For the text-containing cell, return its midpoint in [X, Y] coordinate format. 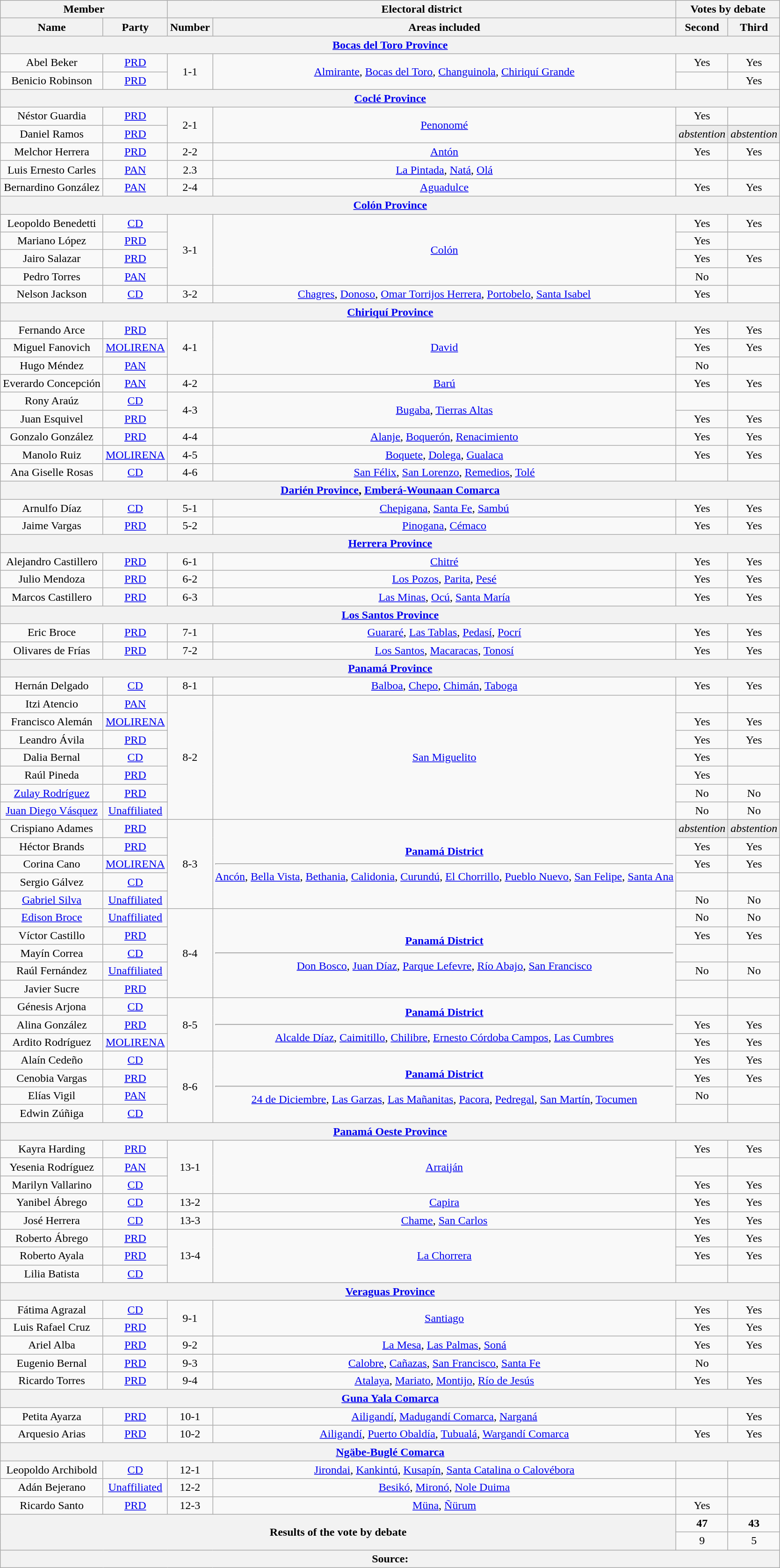
Guna Yala Comarca [390, 1399]
David [444, 348]
San Miguelito [444, 757]
9-3 [190, 1363]
Ariel Alba [52, 1345]
Rony Araúz [52, 401]
2.3 [190, 169]
Luis Rafael Cruz [52, 1327]
9-4 [190, 1381]
Génesis Arjona [52, 1006]
Jairo Salazar [52, 259]
Aguadulce [444, 187]
4-2 [190, 383]
Alaín Cedeño [52, 1060]
Alina González [52, 1024]
Corina Cano [52, 864]
Nelson Jackson [52, 294]
Yesenia Rodríguez [52, 1167]
4-4 [190, 437]
Chagres, Donoso, Omar Torrijos Herrera, Portobelo, Santa Isabel [444, 294]
Mariano López [52, 241]
10-1 [190, 1416]
Leopoldo Archibold [52, 1470]
Itzi Atencio [52, 704]
8-1 [190, 686]
10-2 [190, 1434]
8-3 [190, 864]
2-2 [190, 152]
Source: [390, 1559]
Petita Ayarza [52, 1416]
Panamá DistrictDon Bosco, Juan Díaz, Parque Lefevre, Río Abajo, San Francisco [444, 953]
Panamá District24 de Diciembre, Las Garzas, Las Mañanitas, Pacora, Pedregal, San Martín, Tocumen [444, 1087]
47 [702, 1523]
Besikó, Mironó, Nole Duima [444, 1488]
Results of the vote by debate [339, 1532]
5-1 [190, 508]
3-2 [190, 294]
Pinogana, Cémaco [444, 526]
Los Santos, Macaracas, Tonosí [444, 650]
7-2 [190, 650]
Atalaya, Mariato, Montijo, Río de Jesús [444, 1381]
Number [190, 27]
4-6 [190, 472]
Bugaba, Tierras Altas [444, 410]
Las Minas, Ocú, Santa María [444, 597]
Edwin Zúñiga [52, 1114]
8-4 [190, 953]
Name [52, 27]
Third [754, 27]
Adán Bejerano [52, 1488]
San Félix, San Lorenzo, Remedios, Tolé [444, 472]
8-5 [190, 1024]
6-1 [190, 562]
Eric Broce [52, 633]
Arnulfo Díaz [52, 508]
Víctor Castillo [52, 935]
Néstor Guardia [52, 116]
13-4 [190, 1256]
12-3 [190, 1505]
Second [702, 27]
2-1 [190, 125]
Electoral district [422, 9]
13-1 [190, 1167]
Arraiján [444, 1167]
Daniel Ramos [52, 134]
Votes by debate [728, 9]
Roberto Ábrego [52, 1238]
Ailigandí, Madugandí Comarca, Narganá [444, 1416]
4-5 [190, 454]
Panamá Province [390, 668]
Sergio Gálvez [52, 882]
Marcos Castillero [52, 597]
Abel Beker [52, 63]
Eugenio Bernal [52, 1363]
Miguel Fanovich [52, 348]
Herrera Province [390, 544]
Ardito Rodríguez [52, 1042]
2-4 [190, 187]
Dalia Bernal [52, 757]
Veraguas Province [390, 1291]
Kayra Harding [52, 1149]
Chame, San Carlos [444, 1220]
Leandro Ávila [52, 739]
Francisco Alemán [52, 722]
1-1 [190, 72]
9-1 [190, 1318]
Ngäbe-Buglé Comarca [390, 1452]
6-2 [190, 579]
Lilia Batista [52, 1274]
Fátima Agrazal [52, 1309]
Chitré [444, 562]
Penonomé [444, 125]
Everardo Concepción [52, 383]
Jirondai, Kankintú, Kusapín, Santa Catalina o Calovébora [444, 1470]
Barú [444, 383]
Colón Province [390, 205]
Luis Ernesto Carles [52, 169]
Colón [444, 250]
Bocas del Toro Province [390, 45]
Los Pozos, Parita, Pesé [444, 579]
Mayín Correa [52, 953]
Cenobia Vargas [52, 1078]
Chiriquí Province [390, 312]
Party [135, 27]
43 [754, 1523]
13-3 [190, 1220]
12-1 [190, 1470]
Héctor Brands [52, 846]
9-2 [190, 1345]
4-1 [190, 348]
Arquesio Arias [52, 1434]
4-3 [190, 410]
12-2 [190, 1488]
Calobre, Cañazas, San Francisco, Santa Fe [444, 1363]
Gonzalo González [52, 437]
Alanje, Boquerón, Renacimiento [444, 437]
Crispiano Adames [52, 829]
Panamá DistrictAncón, Bella Vista, Bethania, Calidonia, Curundú, El Chorrillo, Pueblo Nuevo, San Felipe, Santa Ana [444, 864]
Hugo Méndez [52, 365]
Chepigana, Santa Fe, Sambú [444, 508]
Darién Province, Emberá-Wounaan Comarca [390, 490]
Fernando Arce [52, 330]
Elías Vigil [52, 1096]
Panamá DistrictAlcalde Díaz, Caimitillo, Chilibre, Ernesto Córdoba Campos, Las Cumbres [444, 1024]
Balboa, Chepo, Chimán, Taboga [444, 686]
Marilyn Vallarino [52, 1185]
Guararé, Las Tablas, Pedasí, Pocrí [444, 633]
Müna, Ñürum [444, 1505]
Hernán Delgado [52, 686]
Alejandro Castillero [52, 562]
Ricardo Torres [52, 1381]
Javier Sucre [52, 989]
13-2 [190, 1203]
Boquete, Dolega, Gualaca [444, 454]
Santiago [444, 1318]
La Pintada, Natá, Olá [444, 169]
La Mesa, Las Palmas, Soná [444, 1345]
Coclé Province [390, 98]
9 [702, 1541]
Manolo Ruiz [52, 454]
Areas included [444, 27]
Yanibel Ábrego [52, 1203]
Los Santos Province [390, 615]
Raúl Fernández [52, 971]
Capira [444, 1203]
Juan Esquivel [52, 419]
8-6 [190, 1087]
Roberto Ayala [52, 1256]
Raúl Pineda [52, 775]
Almirante, Bocas del Toro, Changuinola, Chiriquí Grande [444, 72]
Zulay Rodríguez [52, 793]
Gabriel Silva [52, 900]
Edison Broce [52, 918]
Olivares de Frías [52, 650]
Julio Mendoza [52, 579]
Melchor Herrera [52, 152]
La Chorrera [444, 1256]
Leopoldo Benedetti [52, 223]
8-2 [190, 757]
3-1 [190, 250]
Antón [444, 152]
Panamá Oeste Province [390, 1131]
Juan Diego Vásquez [52, 811]
7-1 [190, 633]
5 [754, 1541]
Ricardo Santo [52, 1505]
José Herrera [52, 1220]
Ailigandí, Puerto Obaldía, Tubualá, Wargandí Comarca [444, 1434]
Bernardino González [52, 187]
Pedro Torres [52, 277]
6-3 [190, 597]
Jaime Vargas [52, 526]
Member [84, 9]
Ana Giselle Rosas [52, 472]
Benicio Robinson [52, 80]
5-2 [190, 526]
